Capture the cell that displays the provided text and extract its (X, Y) central coordinate. 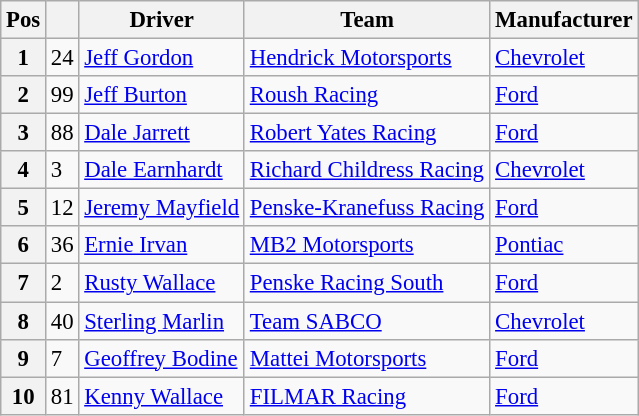
Dale Earnhardt (162, 170)
Ernie Irvan (162, 245)
Richard Childress Racing (366, 170)
Team (366, 20)
4 (24, 170)
Manufacturer (564, 20)
Hendrick Motorsports (366, 58)
Team SABCO (366, 321)
81 (62, 396)
Pontiac (564, 245)
MB2 Motorsports (366, 245)
Jeremy Mayfield (162, 208)
1 (24, 58)
10 (24, 396)
Sterling Marlin (162, 321)
Dale Jarrett (162, 133)
12 (62, 208)
Rusty Wallace (162, 283)
24 (62, 58)
9 (24, 358)
Robert Yates Racing (366, 133)
36 (62, 245)
8 (24, 321)
Geoffrey Bodine (162, 358)
Penske Racing South (366, 283)
FILMAR Racing (366, 396)
5 (24, 208)
6 (24, 245)
99 (62, 95)
Driver (162, 20)
Jeff Gordon (162, 58)
40 (62, 321)
Kenny Wallace (162, 396)
Jeff Burton (162, 95)
88 (62, 133)
Pos (24, 20)
Roush Racing (366, 95)
Mattei Motorsports (366, 358)
Penske-Kranefuss Racing (366, 208)
